Locate the cell with the specified text and output its (x, y) center coordinate. 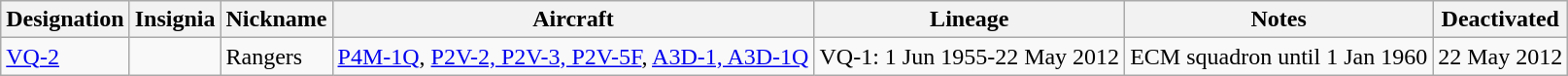
Insignia (175, 19)
Lineage (970, 19)
Nickname (276, 19)
Notes (1278, 19)
P4M-1Q, P2V-2, P2V-3, P2V-5F, A3D-1, A3D-1Q (573, 57)
Aircraft (573, 19)
VQ-1: 1 Jun 1955-22 May 2012 (970, 57)
22 May 2012 (1500, 57)
Designation (65, 19)
ECM squadron until 1 Jan 1960 (1278, 57)
Deactivated (1500, 19)
Rangers (276, 57)
VQ-2 (65, 57)
